Search for the cell housing the specified text and yield its (x, y) center coordinate. 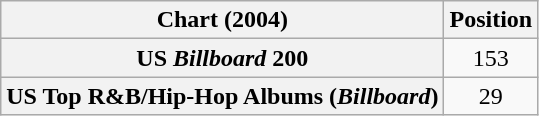
153 (491, 58)
Position (491, 20)
Chart (2004) (222, 20)
US Top R&B/Hip-Hop Albums (Billboard) (222, 96)
US Billboard 200 (222, 58)
29 (491, 96)
